Provide the (X, Y) coordinate of the cell's center where the given text is located.  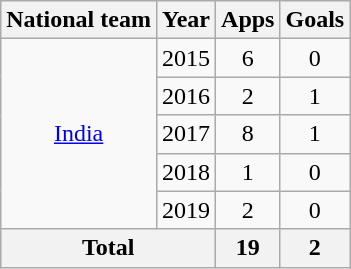
Goals (315, 20)
2018 (186, 172)
India (79, 134)
Total (108, 248)
Apps (248, 20)
Year (186, 20)
2017 (186, 134)
2015 (186, 58)
6 (248, 58)
National team (79, 20)
19 (248, 248)
2019 (186, 210)
8 (248, 134)
2016 (186, 96)
